Pinpoint the cell where the given text exists, returning its [X, Y] midpoint coordinate. 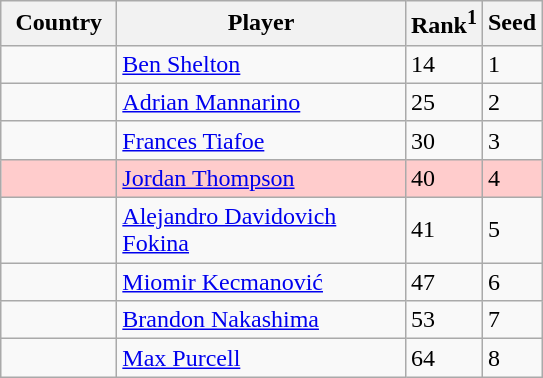
Jordan Thompson [262, 178]
40 [444, 178]
Frances Tiafoe [262, 140]
Adrian Mannarino [262, 102]
3 [512, 140]
Max Purcell [262, 358]
6 [512, 282]
64 [444, 358]
41 [444, 230]
7 [512, 320]
5 [512, 230]
2 [512, 102]
Player [262, 24]
53 [444, 320]
25 [444, 102]
Country [59, 24]
Ben Shelton [262, 64]
4 [512, 178]
1 [512, 64]
Rank1 [444, 24]
8 [512, 358]
30 [444, 140]
47 [444, 282]
Brandon Nakashima [262, 320]
Seed [512, 24]
Alejandro Davidovich Fokina [262, 230]
Miomir Kecmanović [262, 282]
14 [444, 64]
